Identify which cell holds the provided text, then report its (X, Y) central coordinate. 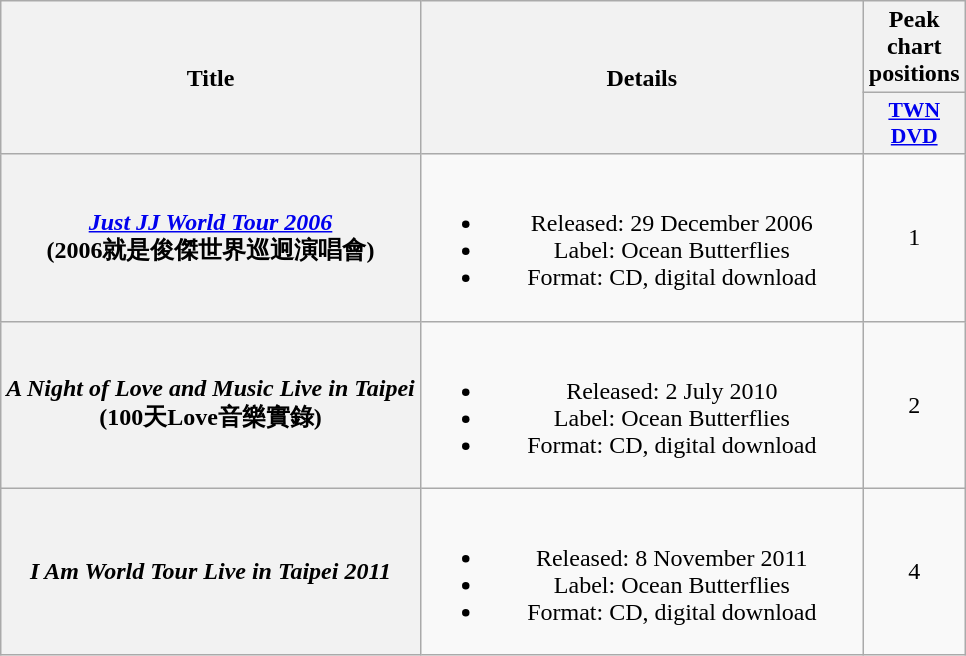
I Am World Tour Live in Taipei 2011 (211, 572)
1 (914, 238)
2 (914, 404)
Just JJ World Tour 2006(2006就是俊傑世界巡迥演唱會) (211, 238)
Title (211, 78)
Details (642, 78)
4 (914, 572)
TWN DVD (914, 124)
Released: 2 July 2010Label: Ocean ButterfliesFormat: CD, digital download (642, 404)
A Night of Love and Music Live in Taipei(100天Love音樂實錄) (211, 404)
Peak chart positions (914, 47)
Released: 29 December 2006Label: Ocean ButterfliesFormat: CD, digital download (642, 238)
Released: 8 November 2011Label: Ocean ButterfliesFormat: CD, digital download (642, 572)
